Identify which cell holds the provided text, then report its (X, Y) central coordinate. 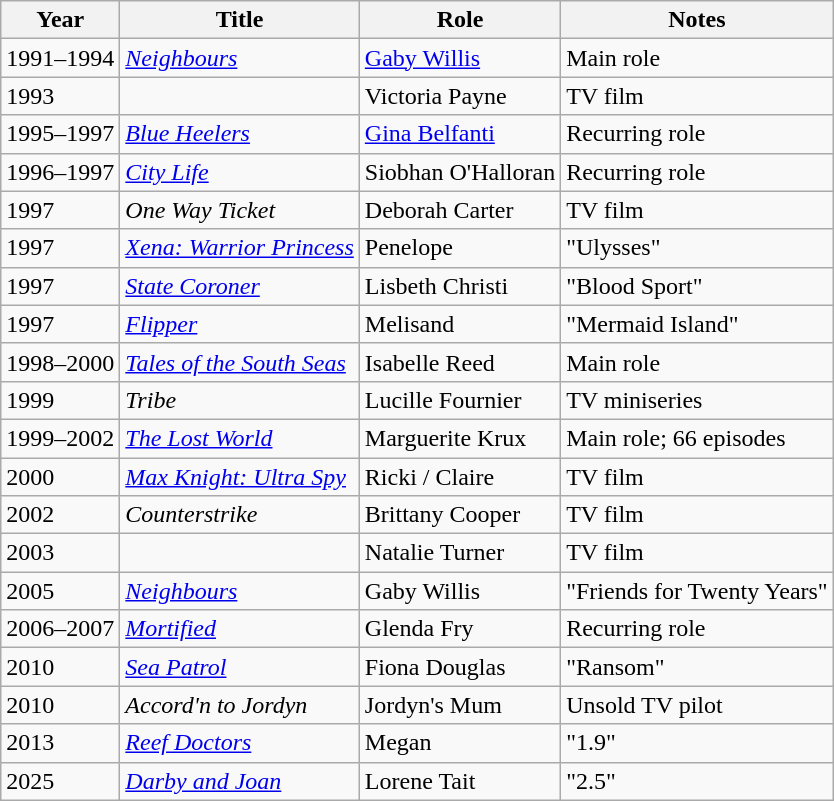
Brittany Cooper (460, 515)
Darby and Joan (240, 781)
Isabelle Reed (460, 362)
Max Knight: Ultra Spy (240, 477)
Jordyn's Mum (460, 705)
Reef Doctors (240, 743)
Counterstrike (240, 515)
1995–1997 (60, 134)
1999 (60, 400)
Fiona Douglas (460, 667)
1998–2000 (60, 362)
Tales of the South Seas (240, 362)
"2.5" (698, 781)
One Way Ticket (240, 210)
Gina Belfanti (460, 134)
1996–1997 (60, 172)
Lucille Fournier (460, 400)
Mortified (240, 629)
Glenda Fry (460, 629)
"Blood Sport" (698, 286)
Notes (698, 20)
City Life (240, 172)
Marguerite Krux (460, 438)
TV miniseries (698, 400)
Flipper (240, 324)
Natalie Turner (460, 553)
2000 (60, 477)
Tribe (240, 400)
Ricki / Claire (460, 477)
Year (60, 20)
2013 (60, 743)
1999–2002 (60, 438)
"1.9" (698, 743)
2005 (60, 591)
Accord'n to Jordyn (240, 705)
2025 (60, 781)
Lisbeth Christi (460, 286)
"Ulysses" (698, 248)
Sea Patrol (240, 667)
Victoria Payne (460, 96)
Penelope (460, 248)
"Friends for Twenty Years" (698, 591)
Megan (460, 743)
"Ransom" (698, 667)
Main role; 66 episodes (698, 438)
2006–2007 (60, 629)
2002 (60, 515)
Melisand (460, 324)
Xena: Warrior Princess (240, 248)
Role (460, 20)
Lorene Tait (460, 781)
Title (240, 20)
State Coroner (240, 286)
"Mermaid Island" (698, 324)
Unsold TV pilot (698, 705)
Blue Heelers (240, 134)
Deborah Carter (460, 210)
1993 (60, 96)
The Lost World (240, 438)
Siobhan O'Halloran (460, 172)
1991–1994 (60, 58)
2003 (60, 553)
